For the text-containing cell, return its midpoint in (X, Y) coordinate format. 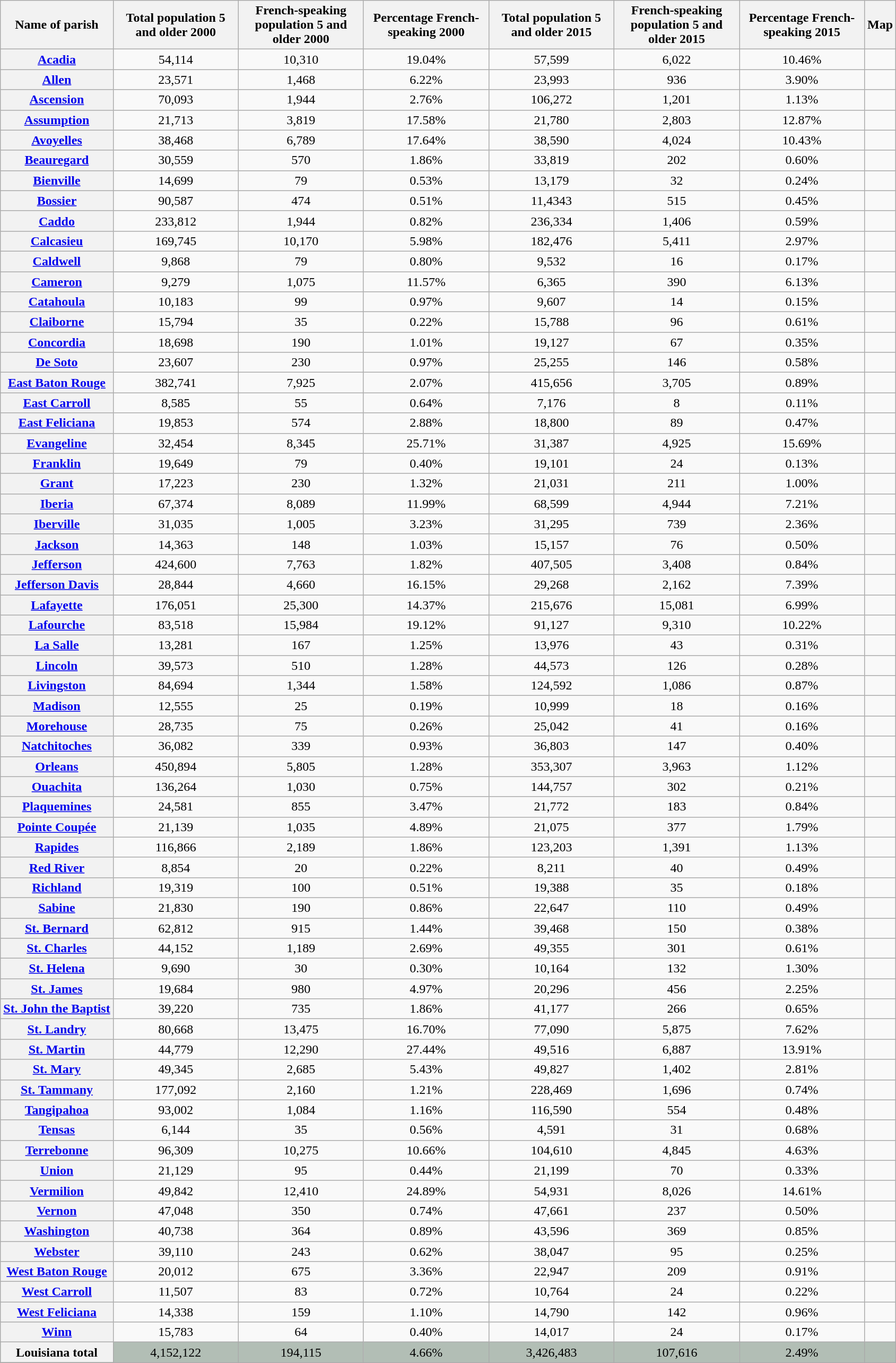
15,794 (176, 322)
16.15% (426, 584)
0.19% (426, 706)
9,690 (176, 969)
22,647 (551, 908)
24,581 (176, 807)
Ascension (57, 100)
0.65% (802, 1009)
0.31% (802, 645)
1,402 (676, 1069)
Beauregard (57, 160)
0.72% (426, 1292)
0.35% (802, 342)
339 (301, 746)
2,189 (301, 847)
144,757 (551, 787)
0.33% (802, 1170)
1,035 (301, 827)
5.43% (426, 1069)
Livingston (57, 686)
1.58% (426, 686)
228,469 (551, 1090)
177,092 (176, 1090)
Calcasieu (57, 241)
Catahoula (57, 302)
10,164 (551, 969)
19,101 (551, 463)
Franklin (57, 463)
382,741 (176, 383)
21,139 (176, 827)
Bienville (57, 180)
Assumption (57, 120)
West Baton Rouge (57, 1272)
11,507 (176, 1292)
8 (676, 403)
20,012 (176, 1272)
21,129 (176, 1170)
0.30% (426, 969)
93,002 (176, 1110)
39,573 (176, 666)
176,051 (176, 605)
10,310 (301, 59)
1,005 (301, 524)
68,599 (551, 504)
8,026 (676, 1191)
89 (676, 423)
7,925 (301, 383)
17,223 (176, 484)
104,610 (551, 1150)
21,713 (176, 120)
6.99% (802, 605)
7,763 (301, 564)
2.76% (426, 100)
237 (676, 1211)
Vermilion (57, 1191)
84,694 (176, 686)
350 (301, 1211)
2,685 (301, 1069)
70 (676, 1170)
266 (676, 1009)
4,152,122 (176, 1352)
12.87% (802, 120)
49,827 (551, 1069)
Lafourche (57, 625)
8,854 (176, 867)
24.89% (426, 1191)
4,845 (676, 1150)
6,365 (551, 282)
Lafayette (57, 605)
4.66% (426, 1352)
15,157 (551, 544)
13,475 (301, 1029)
510 (301, 666)
215,676 (551, 605)
209 (676, 1272)
1.30% (802, 969)
20 (301, 867)
Morehouse (57, 726)
450,894 (176, 766)
169,745 (176, 241)
110 (676, 908)
0.44% (426, 1170)
Concordia (57, 342)
14,017 (551, 1332)
Plaquemines (57, 807)
148 (301, 544)
Map (881, 25)
1.21% (426, 1090)
18,698 (176, 342)
21,075 (551, 827)
Tensas (57, 1130)
1.03% (426, 544)
St. James (57, 989)
30 (301, 969)
40 (676, 867)
0.13% (802, 463)
96,309 (176, 1150)
Webster (57, 1251)
147 (676, 746)
0.45% (802, 201)
6.22% (426, 80)
0.62% (426, 1251)
80,668 (176, 1029)
32,454 (176, 443)
936 (676, 80)
43 (676, 645)
16 (676, 261)
0.24% (802, 180)
39,110 (176, 1251)
Natchitoches (57, 746)
1,696 (676, 1090)
33,819 (551, 160)
39,220 (176, 1009)
4.97% (426, 989)
25.71% (426, 443)
36,082 (176, 746)
19,853 (176, 423)
St. Martin (57, 1049)
0.56% (426, 1130)
Louisiana total (57, 1352)
21,830 (176, 908)
236,334 (551, 221)
49,842 (176, 1191)
East Carroll (57, 403)
167 (301, 645)
8,211 (551, 867)
1.12% (802, 766)
474 (301, 201)
0.68% (802, 1130)
28,844 (176, 584)
23,607 (176, 363)
Orleans (57, 766)
1.01% (426, 342)
25,042 (551, 726)
6,022 (676, 59)
31,295 (551, 524)
9,607 (551, 302)
Terrebonne (57, 1150)
1,075 (301, 282)
76 (676, 544)
Winn (57, 1332)
Bossier (57, 201)
6,144 (176, 1130)
4,925 (676, 443)
Red River (57, 867)
13.91% (802, 1049)
233,812 (176, 221)
62,812 (176, 928)
15,984 (301, 625)
7.62% (802, 1029)
0.96% (802, 1312)
39,468 (551, 928)
124,592 (551, 686)
28,735 (176, 726)
10.66% (426, 1150)
1,030 (301, 787)
64 (301, 1332)
14 (676, 302)
31,387 (551, 443)
29,268 (551, 584)
25 (301, 706)
0.11% (802, 403)
100 (301, 887)
4,024 (676, 140)
0.28% (802, 666)
St. Helena (57, 969)
19,127 (551, 342)
3,963 (676, 766)
126 (676, 666)
9,279 (176, 282)
855 (301, 807)
1.79% (802, 827)
353,307 (551, 766)
44,573 (551, 666)
390 (676, 282)
Acadia (57, 59)
54,114 (176, 59)
St. Bernard (57, 928)
11.99% (426, 504)
6,887 (676, 1049)
13,179 (551, 180)
5,411 (676, 241)
132 (676, 969)
96 (676, 322)
0.26% (426, 726)
8,345 (301, 443)
14,790 (551, 1312)
1.44% (426, 928)
2.88% (426, 423)
49,355 (551, 948)
Total population 5 and older 2000 (176, 25)
243 (301, 1251)
1,086 (676, 686)
Ouachita (57, 787)
0.82% (426, 221)
7,176 (551, 403)
1.25% (426, 645)
1.32% (426, 484)
116,590 (551, 1110)
4.63% (802, 1150)
Jefferson Davis (57, 584)
0.60% (802, 160)
41,177 (551, 1009)
Caldwell (57, 261)
554 (676, 1110)
17.64% (426, 140)
Iberia (57, 504)
182,476 (551, 241)
5,805 (301, 766)
Evangeline (57, 443)
10,764 (551, 1292)
55 (301, 403)
3.23% (426, 524)
20,296 (551, 989)
38,047 (551, 1251)
Avoyelles (57, 140)
735 (301, 1009)
19,319 (176, 887)
57,599 (551, 59)
31,035 (176, 524)
Jackson (57, 544)
Washington (57, 1231)
6,789 (301, 140)
French-speaking population 5 and older 2015 (676, 25)
18 (676, 706)
123,203 (551, 847)
90,587 (176, 201)
364 (301, 1231)
2.81% (802, 1069)
12,290 (301, 1049)
11,4343 (551, 201)
Allen (57, 80)
14.61% (802, 1191)
0.21% (802, 787)
13,976 (551, 645)
0.64% (426, 403)
15,783 (176, 1332)
70,093 (176, 100)
Jefferson (57, 564)
116,866 (176, 847)
3,819 (301, 120)
3.36% (426, 1272)
19,649 (176, 463)
2.07% (426, 383)
49,516 (551, 1049)
0.75% (426, 787)
Cameron (57, 282)
2,803 (676, 120)
2.25% (802, 989)
675 (301, 1272)
377 (676, 827)
574 (301, 423)
Richland (57, 887)
302 (676, 787)
4,591 (551, 1130)
739 (676, 524)
0.15% (802, 302)
38,590 (551, 140)
11.57% (426, 282)
0.47% (802, 423)
106,272 (551, 100)
4,944 (676, 504)
19,684 (176, 989)
3.47% (426, 807)
St. Tammany (57, 1090)
159 (301, 1312)
7.21% (802, 504)
38,468 (176, 140)
West Carroll (57, 1292)
14,699 (176, 180)
2.49% (802, 1352)
0.38% (802, 928)
Madison (57, 706)
2,162 (676, 584)
5.98% (426, 241)
4,660 (301, 584)
Claiborne (57, 322)
0.25% (802, 1251)
75 (301, 726)
12,410 (301, 1191)
10,999 (551, 706)
14,338 (176, 1312)
31 (676, 1130)
French-speaking population 5 and older 2000 (301, 25)
0.91% (802, 1272)
8,585 (176, 403)
10.22% (802, 625)
47,048 (176, 1211)
99 (301, 302)
67 (676, 342)
136,264 (176, 787)
3,426,483 (551, 1352)
St. Charles (57, 948)
De Soto (57, 363)
0.53% (426, 180)
17.58% (426, 120)
1.10% (426, 1312)
1.00% (802, 484)
150 (676, 928)
9,310 (676, 625)
10,275 (301, 1150)
0.59% (802, 221)
Percentage French-speaking 2015 (802, 25)
15,081 (676, 605)
1,391 (676, 847)
202 (676, 160)
19.12% (426, 625)
36,803 (551, 746)
10,170 (301, 241)
St. John the Baptist (57, 1009)
0.85% (802, 1231)
10.46% (802, 59)
0.87% (802, 686)
21,780 (551, 120)
1,344 (301, 686)
10,183 (176, 302)
67,374 (176, 504)
0.48% (802, 1110)
Union (57, 1170)
23,993 (551, 80)
77,090 (551, 1029)
146 (676, 363)
0.86% (426, 908)
570 (301, 160)
44,152 (176, 948)
19.04% (426, 59)
Tangipahoa (57, 1110)
424,600 (176, 564)
Percentage French-speaking 2000 (426, 25)
21,199 (551, 1170)
0.18% (802, 887)
15.69% (802, 443)
1,406 (676, 221)
301 (676, 948)
83 (301, 1292)
St. Landry (57, 1029)
Lincoln (57, 666)
83,518 (176, 625)
22,947 (551, 1272)
1,189 (301, 948)
12,555 (176, 706)
54,931 (551, 1191)
Name of parish (57, 25)
8,089 (301, 504)
West Feliciana (57, 1312)
2.36% (802, 524)
91,127 (551, 625)
Rapides (57, 847)
St. Mary (57, 1069)
Sabine (57, 908)
49,345 (176, 1069)
142 (676, 1312)
0.93% (426, 746)
415,656 (551, 383)
3.90% (802, 80)
19,388 (551, 887)
Iberville (57, 524)
3,408 (676, 564)
43,596 (551, 1231)
Pointe Coupée (57, 827)
7.39% (802, 584)
47,661 (551, 1211)
2.69% (426, 948)
21,031 (551, 484)
15,788 (551, 322)
25,255 (551, 363)
21,772 (551, 807)
9,868 (176, 261)
41 (676, 726)
915 (301, 928)
Caddo (57, 221)
2.97% (802, 241)
211 (676, 484)
1,201 (676, 100)
5,875 (676, 1029)
0.58% (802, 363)
1,084 (301, 1110)
2,160 (301, 1090)
Vernon (57, 1211)
32 (676, 180)
515 (676, 201)
9,532 (551, 261)
La Salle (57, 645)
14,363 (176, 544)
456 (676, 989)
6.13% (802, 282)
4.89% (426, 827)
194,115 (301, 1352)
East Feliciana (57, 423)
1,468 (301, 80)
1.82% (426, 564)
980 (301, 989)
14.37% (426, 605)
East Baton Rouge (57, 383)
16.70% (426, 1029)
407,505 (551, 564)
40,738 (176, 1231)
369 (676, 1231)
1.16% (426, 1110)
27.44% (426, 1049)
10.43% (802, 140)
107,616 (676, 1352)
18,800 (551, 423)
Total population 5 and older 2015 (551, 25)
30,559 (176, 160)
13,281 (176, 645)
25,300 (301, 605)
44,779 (176, 1049)
Grant (57, 484)
3,705 (676, 383)
23,571 (176, 80)
183 (676, 807)
0.80% (426, 261)
